Search for the cell housing the specified text and yield its (X, Y) center coordinate. 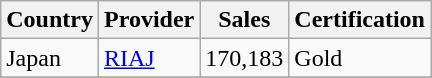
Country (50, 20)
170,183 (244, 58)
Provider (148, 20)
Japan (50, 58)
Certification (360, 20)
RIAJ (148, 58)
Sales (244, 20)
Gold (360, 58)
